Scan for the cell matching the given text and deliver its (X, Y) coordinate at center. 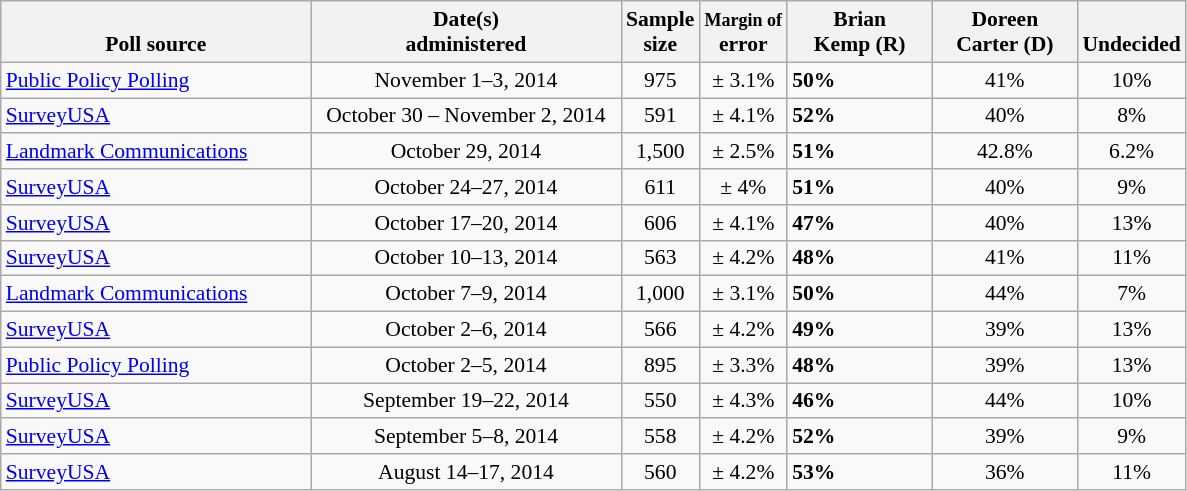
47% (860, 223)
September 19–22, 2014 (466, 401)
November 1–3, 2014 (466, 80)
September 5–8, 2014 (466, 437)
566 (660, 330)
563 (660, 258)
October 2–5, 2014 (466, 365)
591 (660, 116)
611 (660, 187)
558 (660, 437)
August 14–17, 2014 (466, 472)
42.8% (1004, 152)
560 (660, 472)
7% (1131, 294)
October 2–6, 2014 (466, 330)
October 17–20, 2014 (466, 223)
± 4.3% (743, 401)
Samplesize (660, 32)
49% (860, 330)
October 7–9, 2014 (466, 294)
DoreenCarter (D) (1004, 32)
October 29, 2014 (466, 152)
1,500 (660, 152)
October 30 – November 2, 2014 (466, 116)
8% (1131, 116)
October 10–13, 2014 (466, 258)
550 (660, 401)
36% (1004, 472)
± 4% (743, 187)
606 (660, 223)
Date(s)administered (466, 32)
± 2.5% (743, 152)
1,000 (660, 294)
BrianKemp (R) (860, 32)
6.2% (1131, 152)
46% (860, 401)
975 (660, 80)
October 24–27, 2014 (466, 187)
53% (860, 472)
Poll source (156, 32)
Undecided (1131, 32)
Margin oferror (743, 32)
± 3.3% (743, 365)
895 (660, 365)
